Locate the cell with the specified text and output its [X, Y] center coordinate. 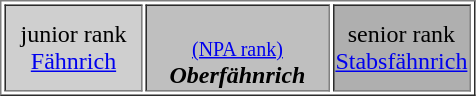
senior rankStabsfähnrich [401, 48]
junior rankFähnrich [73, 48]
(NPA rank)Oberfähnrich [237, 48]
